Identify which cell holds the provided text, then report its [X, Y] central coordinate. 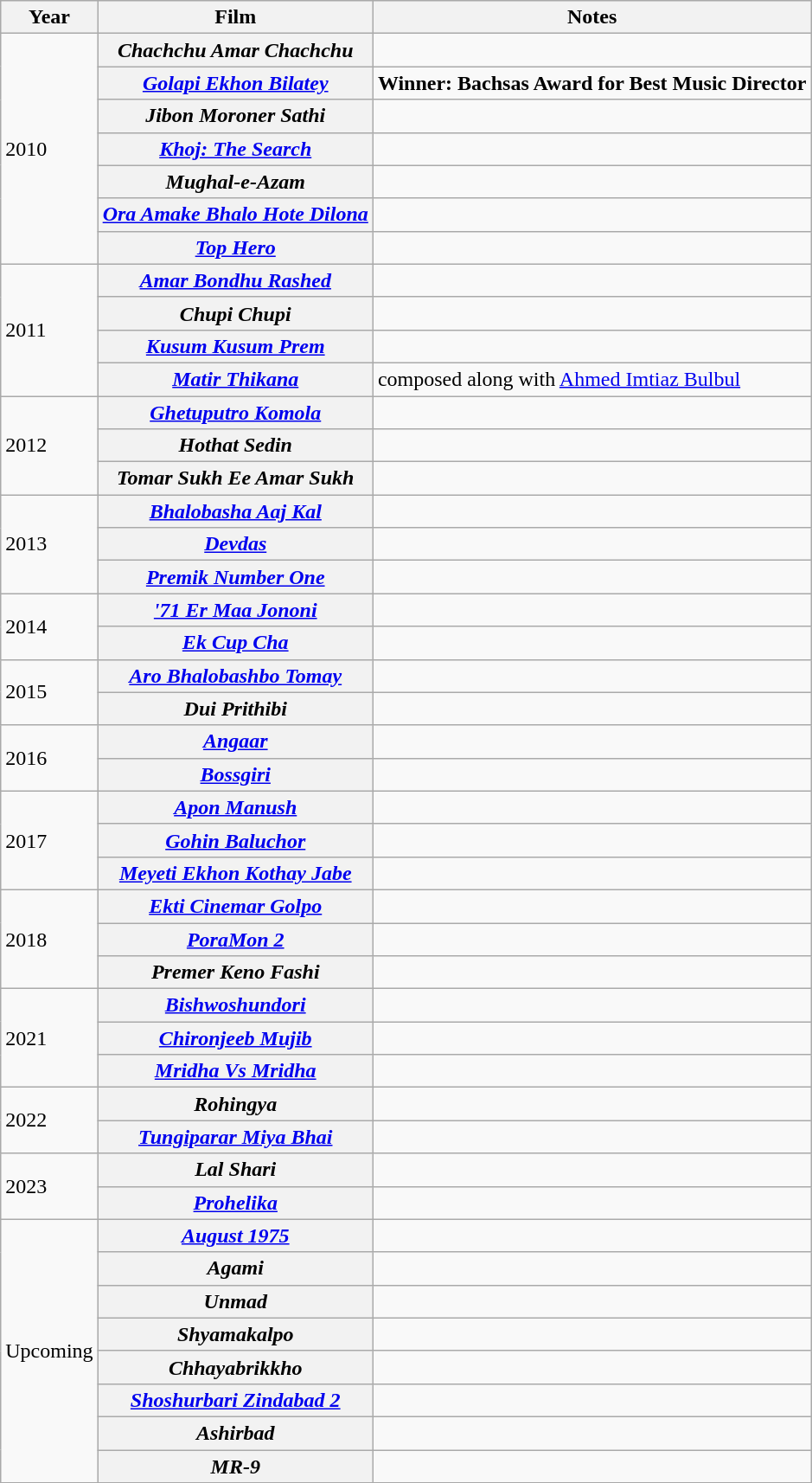
Premik Number One [235, 577]
2014 [49, 626]
Chupi Chupi [235, 313]
Khoj: The Search [235, 149]
Aro Bhalobashbo Tomay [235, 676]
Chironjeeb Mujib [235, 1038]
PoraMon 2 [235, 939]
Notes [591, 17]
Year [49, 17]
MR-9 [235, 1467]
2022 [49, 1120]
Golapi Ekhon Bilatey [235, 83]
Ek Cup Cha [235, 643]
Angaar [235, 741]
2010 [49, 149]
2013 [49, 544]
Ashirbad [235, 1433]
Ora Amake Bhalo Hote Dilona [235, 215]
Top Hero [235, 247]
Premer Keno Fashi [235, 973]
composed along with Ahmed Imtiaz Bulbul [591, 379]
Bossgiri [235, 774]
2021 [49, 1038]
Lal Shari [235, 1170]
Mridha Vs Mridha [235, 1071]
Amar Bondhu Rashed [235, 280]
Kusum Kusum Prem [235, 346]
Prohelika [235, 1203]
2011 [49, 330]
August 1975 [235, 1236]
Chhayabrikkho [235, 1367]
2016 [49, 758]
Gohin Baluchor [235, 840]
Meyeti Ekhon Kothay Jabe [235, 873]
Apon Manush [235, 807]
Hothat Sedin [235, 446]
2017 [49, 840]
Ekti Cinemar Golpo [235, 906]
2018 [49, 939]
Tomar Sukh Ee Amar Sukh [235, 478]
Chachchu Amar Chachchu [235, 50]
Tungiparar Miya Bhai [235, 1137]
Shoshurbari Zindabad 2 [235, 1400]
Bhalobasha Aaj Kal [235, 511]
Devdas [235, 544]
Jibon Moroner Sathi [235, 116]
Agami [235, 1268]
'71 Er Maa Jononi [235, 610]
Rohingya [235, 1104]
Mughal-e-Azam [235, 182]
Matir Thikana [235, 379]
Winner: Bachsas Award for Best Music Director [591, 83]
Unmad [235, 1301]
Dui Prithibi [235, 709]
2023 [49, 1186]
Upcoming [49, 1351]
2012 [49, 446]
Shyamakalpo [235, 1334]
2015 [49, 692]
Ghetuputro Komola [235, 413]
Bishwoshundori [235, 1005]
Film [235, 17]
